Return [x, y] of the center of cell containing provided text 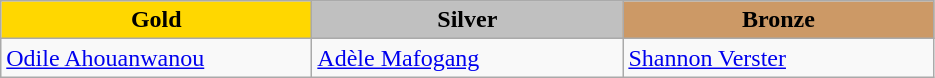
Odile Ahouanwanou [156, 58]
Gold [156, 20]
Adèle Mafogang [468, 58]
Bronze [778, 20]
Shannon Verster [778, 58]
Silver [468, 20]
